Capture the cell that displays the provided text and extract its [x, y] central coordinate. 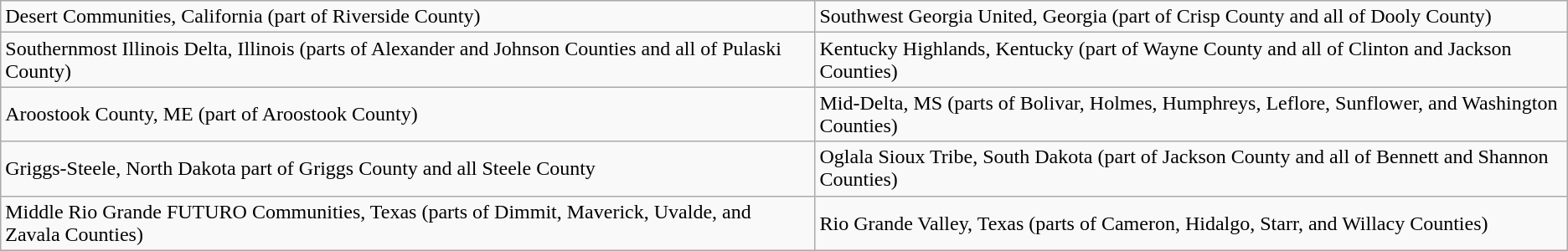
Southwest Georgia United, Georgia (part of Crisp County and all of Dooly County) [1191, 17]
Griggs-Steele, North Dakota part of Griggs County and all Steele County [408, 169]
Southernmost Illinois Delta, Illinois (parts of Alexander and Johnson Counties and all of Pulaski County) [408, 60]
Mid-Delta, MS (parts of Bolivar, Holmes, Humphreys, Leflore, Sunflower, and Washington Counties) [1191, 114]
Desert Communities, California (part of Riverside County) [408, 17]
Middle Rio Grande FUTURO Communities, Texas (parts of Dimmit, Maverick, Uvalde, and Zavala Counties) [408, 223]
Kentucky Highlands, Kentucky (part of Wayne County and all of Clinton and Jackson Counties) [1191, 60]
Rio Grande Valley, Texas (parts of Cameron, Hidalgo, Starr, and Willacy Counties) [1191, 223]
Oglala Sioux Tribe, South Dakota (part of Jackson County and all of Bennett and Shannon Counties) [1191, 169]
Aroostook County, ME (part of Aroostook County) [408, 114]
